Return [X, Y] of the center of cell containing provided text 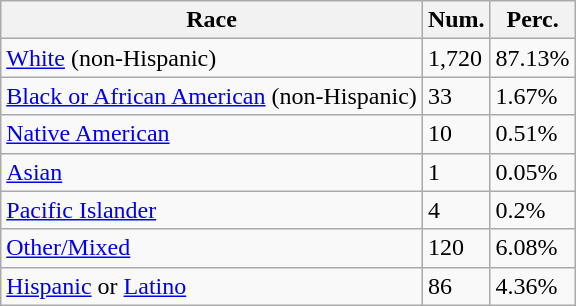
Hispanic or Latino [212, 286]
0.05% [532, 172]
Perc. [532, 20]
33 [456, 96]
1 [456, 172]
White (non-Hispanic) [212, 58]
Asian [212, 172]
Pacific Islander [212, 210]
Num. [456, 20]
4 [456, 210]
120 [456, 248]
10 [456, 134]
6.08% [532, 248]
86 [456, 286]
Black or African American (non-Hispanic) [212, 96]
0.51% [532, 134]
87.13% [532, 58]
4.36% [532, 286]
Native American [212, 134]
1,720 [456, 58]
Other/Mixed [212, 248]
0.2% [532, 210]
1.67% [532, 96]
Race [212, 20]
